Detect which cell encompasses the target text, then output its (X, Y) center coordinate. 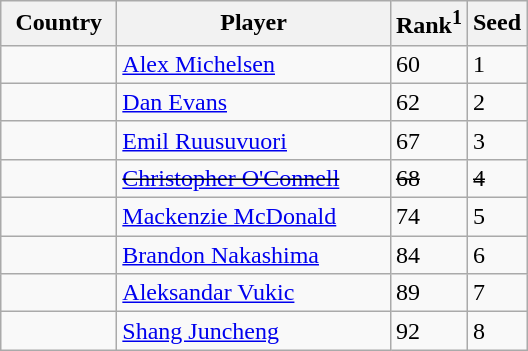
7 (496, 293)
62 (428, 102)
Emil Ruusuvuori (254, 140)
1 (496, 64)
84 (428, 255)
67 (428, 140)
74 (428, 217)
4 (496, 178)
Brandon Nakashima (254, 255)
Rank1 (428, 24)
Seed (496, 24)
Alex Michelsen (254, 64)
Mackenzie McDonald (254, 217)
Country (59, 24)
3 (496, 140)
Shang Juncheng (254, 331)
68 (428, 178)
Aleksandar Vukic (254, 293)
5 (496, 217)
8 (496, 331)
6 (496, 255)
Dan Evans (254, 102)
89 (428, 293)
60 (428, 64)
Christopher O'Connell (254, 178)
2 (496, 102)
Player (254, 24)
92 (428, 331)
